Capture the cell that displays the provided text and extract its [x, y] central coordinate. 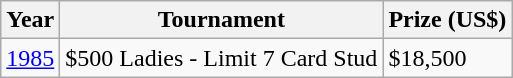
$18,500 [448, 58]
1985 [30, 58]
Prize (US$) [448, 20]
Year [30, 20]
$500 Ladies - Limit 7 Card Stud [222, 58]
Tournament [222, 20]
